Scan for the cell matching the given text and deliver its (x, y) coordinate at center. 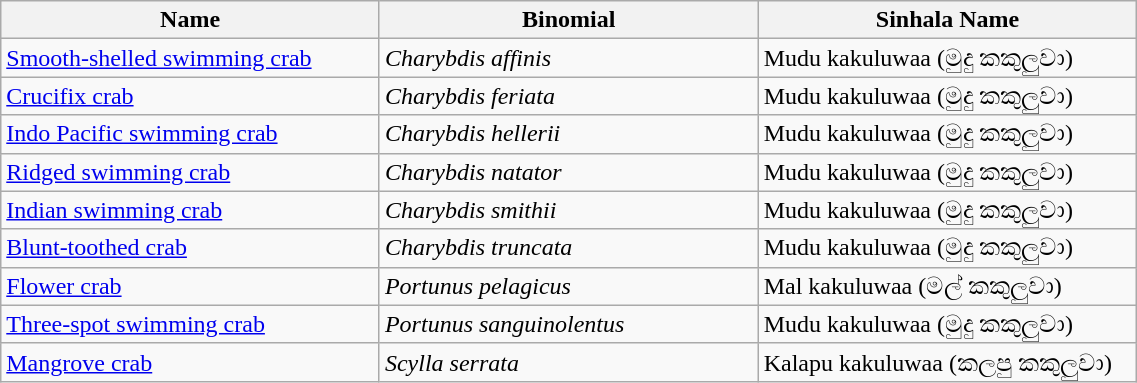
Charybdis affinis (568, 58)
Scylla serrata (568, 362)
Crucifix crab (190, 96)
Flower crab (190, 286)
Indo Pacific swimming crab (190, 134)
Charybdis truncata (568, 248)
Portunus sanguinolentus (568, 324)
Three-spot swimming crab (190, 324)
Charybdis natator (568, 172)
Portunus pelagicus (568, 286)
Smooth-shelled swimming crab (190, 58)
Charybdis smithii (568, 210)
Charybdis hellerii (568, 134)
Ridged swimming crab (190, 172)
Mangrove crab (190, 362)
Binomial (568, 20)
Blunt-toothed crab (190, 248)
Sinhala Name (948, 20)
Indian swimming crab (190, 210)
Charybdis feriata (568, 96)
Kalapu kakuluwaa (කලපු කකුලුවා) (948, 362)
Name (190, 20)
Mal kakuluwaa (මල් කකුලුවා) (948, 286)
